Extract the [x, y] coordinate from the center of the cell holding the provided text.  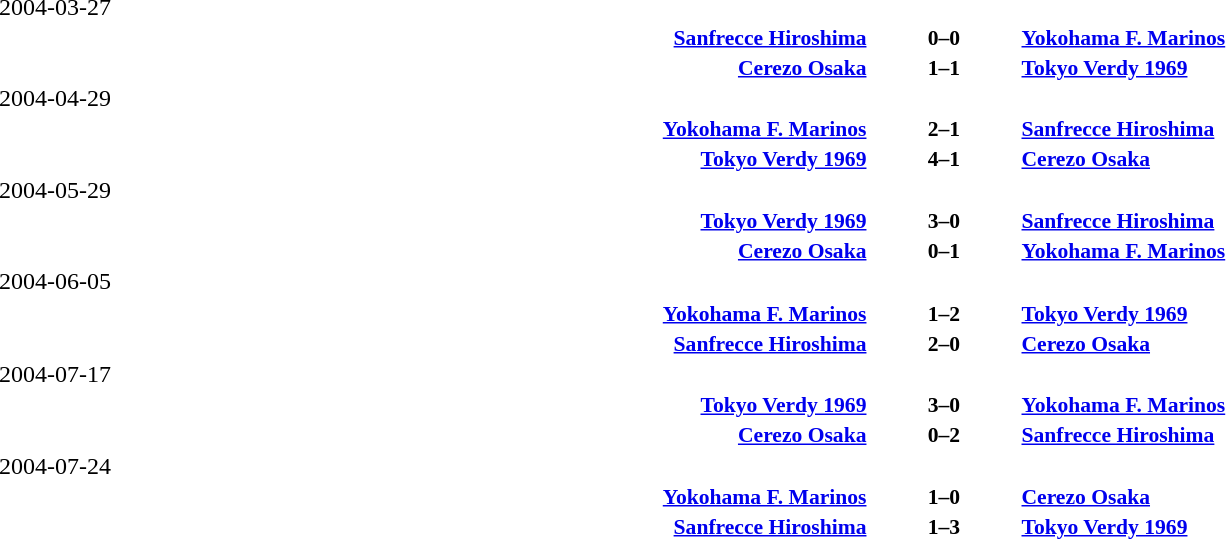
1–0 [944, 496]
0–0 [944, 38]
0–1 [944, 250]
2–1 [944, 129]
4–1 [944, 159]
1–1 [944, 68]
2–0 [944, 344]
0–2 [944, 435]
1–2 [944, 314]
